Search for the cell housing the specified text and yield its [X, Y] center coordinate. 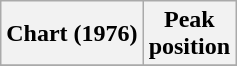
Peakposition [189, 34]
Chart (1976) [72, 34]
